Scan for the cell matching the given text and deliver its [x, y] coordinate at center. 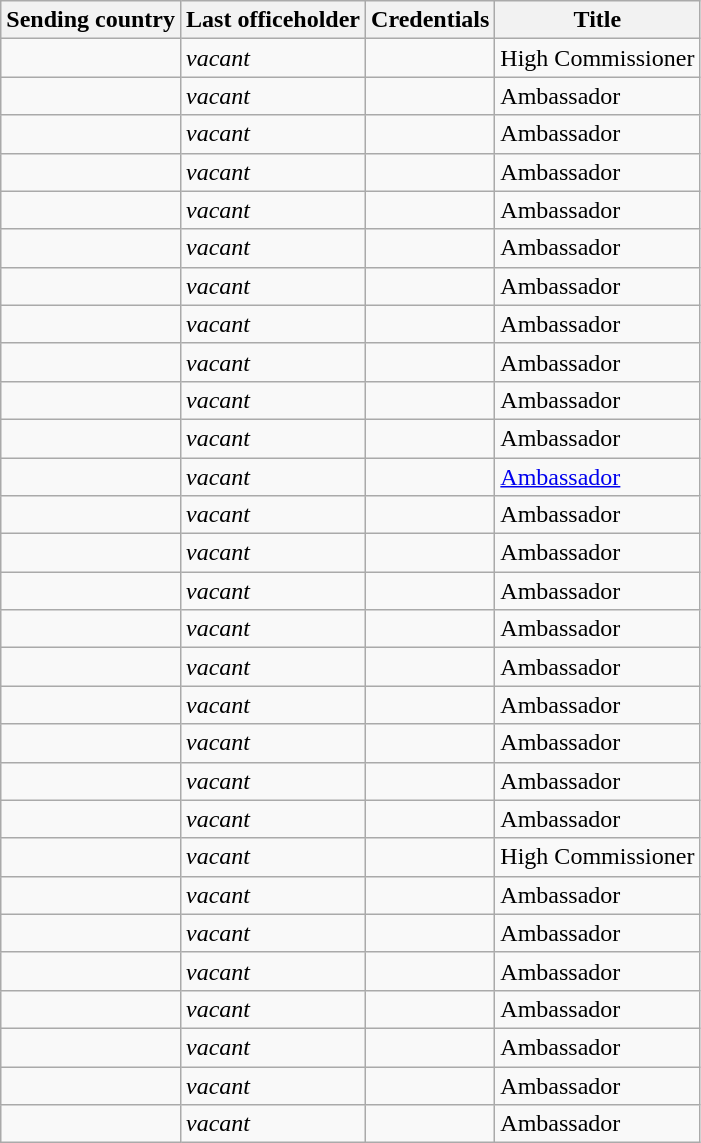
Last officeholder [274, 20]
Sending country [91, 20]
Credentials [430, 20]
Title [598, 20]
